Detect which cell encompasses the target text, then output its [x, y] center coordinate. 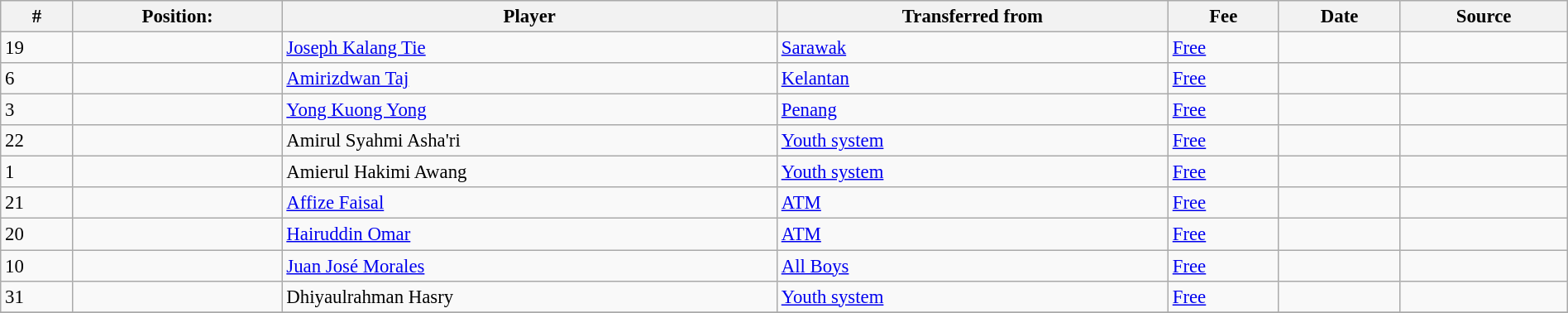
Fee [1223, 17]
Date [1340, 17]
Yong Kuong Yong [529, 110]
Hairuddin Omar [529, 234]
# [36, 17]
Sarawak [973, 48]
Amirul Syahmi Asha'ri [529, 141]
Affize Faisal [529, 203]
Player [529, 17]
20 [36, 234]
Juan José Morales [529, 266]
22 [36, 141]
1 [36, 172]
Position: [177, 17]
Kelantan [973, 79]
Source [1484, 17]
Amierul Hakimi Awang [529, 172]
Penang [973, 110]
6 [36, 79]
Dhiyaulrahman Hasry [529, 296]
21 [36, 203]
All Boys [973, 266]
Transferred from [973, 17]
10 [36, 266]
Amirizdwan Taj [529, 79]
19 [36, 48]
31 [36, 296]
3 [36, 110]
Joseph Kalang Tie [529, 48]
